Provide the (X, Y) coordinate of the cell's center where the given text is located.  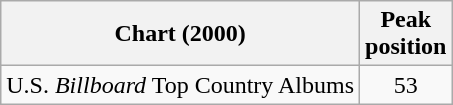
Peakposition (406, 34)
Chart (2000) (180, 34)
53 (406, 85)
U.S. Billboard Top Country Albums (180, 85)
